Find where the given text appears and provide that cell's center as (x, y) coordinate. 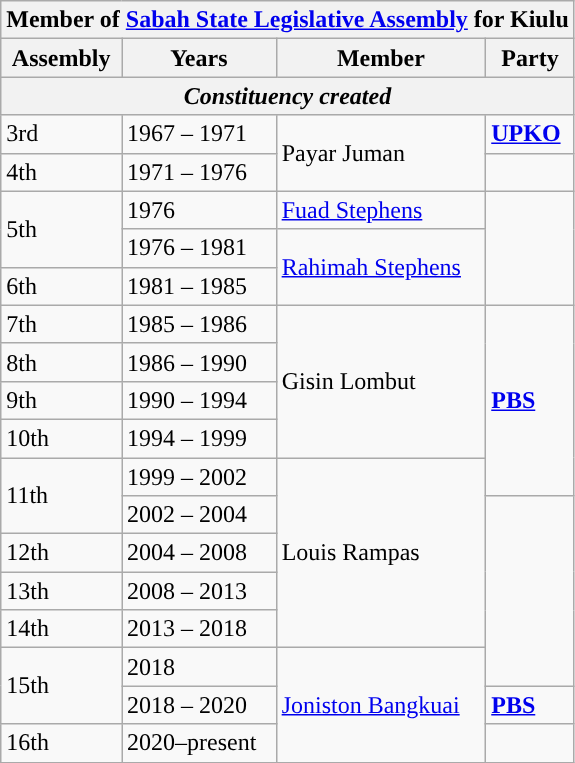
2002 – 2004 (200, 515)
11th (62, 496)
10th (62, 438)
6th (62, 286)
13th (62, 591)
7th (62, 324)
14th (62, 629)
2020–present (200, 743)
2008 – 2013 (200, 591)
Member (381, 58)
Joniston Bangkuai (381, 705)
2004 – 2008 (200, 553)
Years (200, 58)
1994 – 1999 (200, 438)
Party (530, 58)
1981 – 1985 (200, 286)
UPKO (530, 134)
2013 – 2018 (200, 629)
4th (62, 172)
Rahimah Stephens (381, 267)
9th (62, 400)
1986 – 1990 (200, 362)
Constituency created (288, 96)
Assembly (62, 58)
5th (62, 229)
12th (62, 553)
2018 (200, 667)
1976 (200, 210)
1999 – 2002 (200, 477)
16th (62, 743)
2018 – 2020 (200, 705)
1971 – 1976 (200, 172)
Member of Sabah State Legislative Assembly for Kiulu (288, 20)
1967 – 1971 (200, 134)
Payar Juman (381, 153)
1990 – 1994 (200, 400)
15th (62, 686)
Fuad Stephens (381, 210)
1985 – 1986 (200, 324)
3rd (62, 134)
Gisin Lombut (381, 381)
8th (62, 362)
1976 – 1981 (200, 248)
Louis Rampas (381, 553)
